Identify which cell holds the provided text, then report its (X, Y) central coordinate. 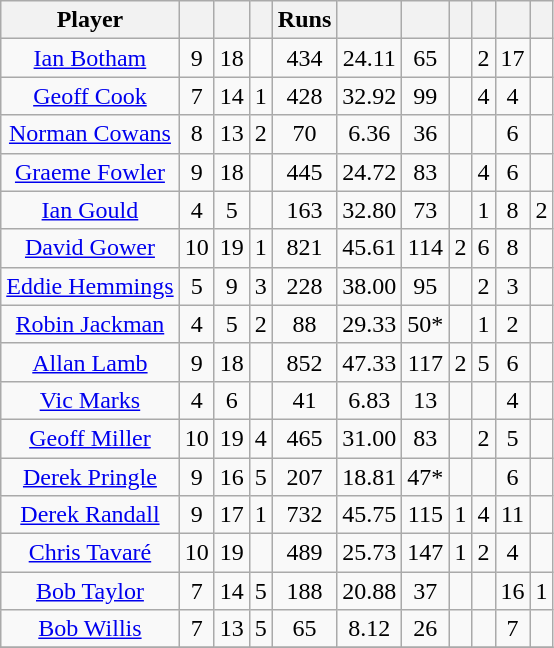
20.88 (370, 591)
26 (426, 629)
188 (304, 591)
70 (304, 134)
821 (304, 248)
Ian Gould (90, 210)
6.36 (370, 134)
47.33 (370, 362)
732 (304, 515)
47* (426, 477)
163 (304, 210)
88 (304, 324)
25.73 (370, 553)
11 (512, 515)
115 (426, 515)
8.12 (370, 629)
24.11 (370, 58)
228 (304, 286)
45.61 (370, 248)
Chris Tavaré (90, 553)
465 (304, 438)
445 (304, 172)
31.00 (370, 438)
99 (426, 96)
Player (90, 20)
95 (426, 286)
489 (304, 553)
Derek Randall (90, 515)
Bob Taylor (90, 591)
Robin Jackman (90, 324)
428 (304, 96)
41 (304, 400)
434 (304, 58)
6.83 (370, 400)
Norman Cowans (90, 134)
Vic Marks (90, 400)
32.92 (370, 96)
38.00 (370, 286)
Runs (304, 20)
50* (426, 324)
Eddie Hemmings (90, 286)
29.33 (370, 324)
Allan Lamb (90, 362)
David Gower (90, 248)
207 (304, 477)
36 (426, 134)
Derek Pringle (90, 477)
Ian Botham (90, 58)
45.75 (370, 515)
114 (426, 248)
852 (304, 362)
Bob Willis (90, 629)
32.80 (370, 210)
37 (426, 591)
Geoff Miller (90, 438)
117 (426, 362)
18.81 (370, 477)
73 (426, 210)
Graeme Fowler (90, 172)
147 (426, 553)
24.72 (370, 172)
Geoff Cook (90, 96)
